Scan for the cell matching the given text and deliver its [x, y] coordinate at center. 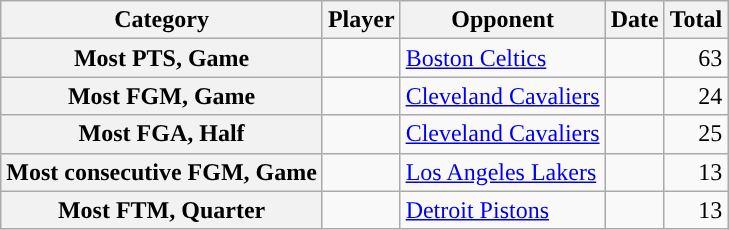
25 [696, 134]
Total [696, 20]
Detroit Pistons [502, 210]
Category [162, 20]
Most FTM, Quarter [162, 210]
Opponent [502, 20]
Player [361, 20]
24 [696, 96]
Los Angeles Lakers [502, 172]
Date [634, 20]
Most FGM, Game [162, 96]
Most FGA, Half [162, 134]
Most PTS, Game [162, 58]
Most consecutive FGM, Game [162, 172]
63 [696, 58]
Boston Celtics [502, 58]
